Scan for the cell matching the given text and deliver its (X, Y) coordinate at center. 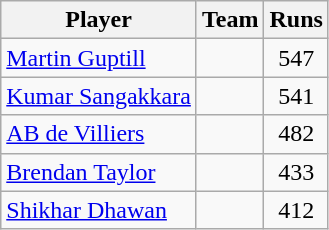
Kumar Sangakkara (99, 96)
541 (296, 96)
Martin Guptill (99, 58)
Shikhar Dhawan (99, 210)
433 (296, 172)
482 (296, 134)
Runs (296, 20)
AB de Villiers (99, 134)
Brendan Taylor (99, 172)
Team (230, 20)
547 (296, 58)
Player (99, 20)
412 (296, 210)
